Extract the (x, y) coordinate from the center of the cell holding the provided text.  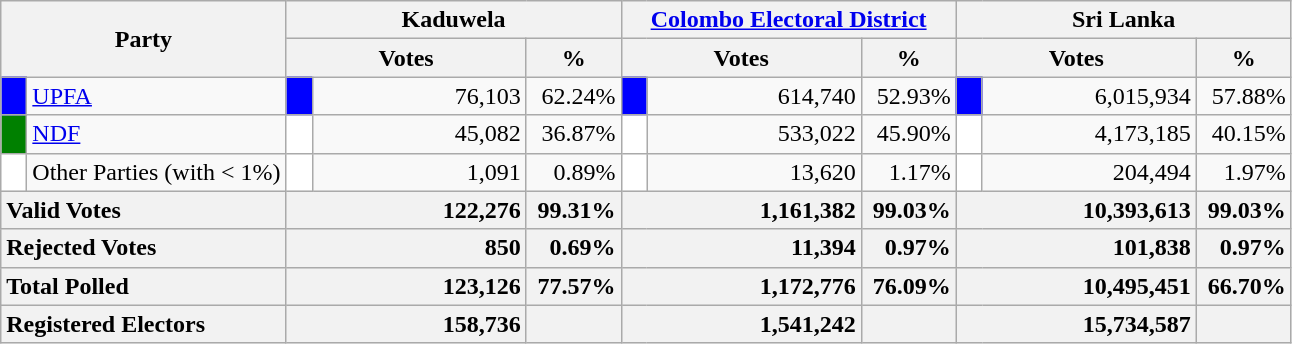
76.09% (908, 286)
NDF (156, 134)
52.93% (908, 96)
101,838 (1076, 248)
123,126 (406, 286)
158,736 (406, 324)
15,734,587 (1076, 324)
UPFA (156, 96)
40.15% (1244, 134)
Colombo Electoral District (788, 20)
Party (144, 39)
36.87% (574, 134)
Valid Votes (144, 210)
77.57% (574, 286)
Total Polled (144, 286)
13,620 (754, 172)
533,022 (754, 134)
4,173,185 (1089, 134)
66.70% (1244, 286)
Rejected Votes (144, 248)
Kaduwela (454, 20)
99.31% (574, 210)
57.88% (1244, 96)
0.69% (574, 248)
Sri Lanka (1124, 20)
6,015,934 (1089, 96)
0.89% (574, 172)
Registered Electors (144, 324)
1,161,382 (741, 210)
Other Parties (with < 1%) (156, 172)
1,541,242 (741, 324)
204,494 (1089, 172)
11,394 (741, 248)
45.90% (908, 134)
1,091 (419, 172)
45,082 (419, 134)
614,740 (754, 96)
1.97% (1244, 172)
1,172,776 (741, 286)
122,276 (406, 210)
76,103 (419, 96)
10,495,451 (1076, 286)
62.24% (574, 96)
10,393,613 (1076, 210)
850 (406, 248)
1.17% (908, 172)
